Scan for the cell matching the given text and deliver its (x, y) coordinate at center. 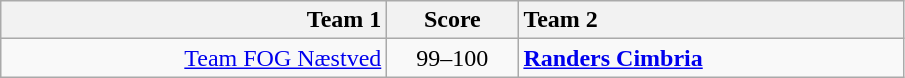
Score (452, 20)
Randers Cimbria (711, 58)
99–100 (452, 58)
Team FOG Næstved (194, 58)
Team 1 (194, 20)
Team 2 (711, 20)
